Detect which cell encompasses the target text, then output its (X, Y) center coordinate. 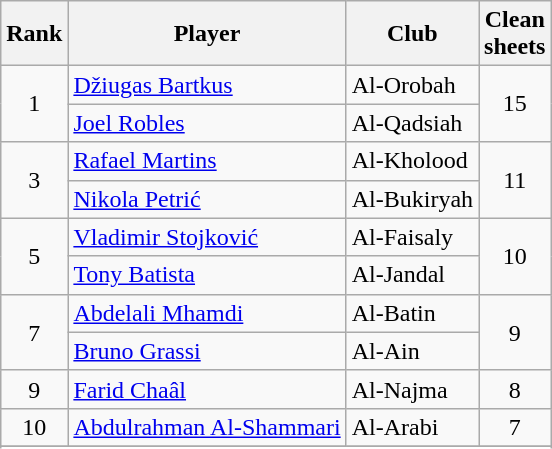
Rafael Martins (207, 161)
Al-Batin (412, 313)
Club (412, 34)
5 (34, 256)
Farid Chaâl (207, 389)
8 (515, 389)
Al-Kholood (412, 161)
Cleansheets (515, 34)
Bruno Grassi (207, 351)
Al-Orobah (412, 85)
Al-Ain (412, 351)
Al-Faisaly (412, 237)
Al-Jandal (412, 275)
Al-Najma (412, 389)
Vladimir Stojković (207, 237)
11 (515, 180)
Joel Robles (207, 123)
Tony Batista (207, 275)
Player (207, 34)
Al-Bukiryah (412, 199)
Al-Arabi (412, 427)
Abdulrahman Al-Shammari (207, 427)
3 (34, 180)
Nikola Petrić (207, 199)
Al-Qadsiah (412, 123)
Abdelali Mhamdi (207, 313)
Rank (34, 34)
Džiugas Bartkus (207, 85)
15 (515, 104)
1 (34, 104)
